For the text-containing cell, return its midpoint in [X, Y] coordinate format. 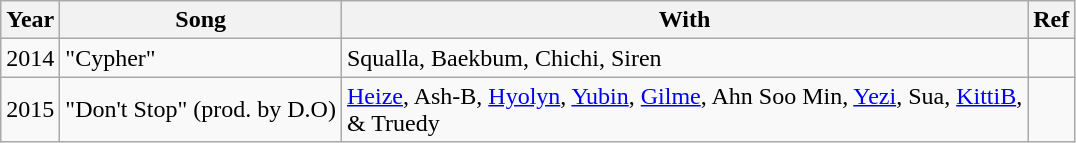
Song [201, 20]
2014 [30, 58]
Ref [1052, 20]
"Cypher" [201, 58]
Squalla, Baekbum, Chichi, Siren [684, 58]
With [684, 20]
Year [30, 20]
"Don't Stop" (prod. by D.O) [201, 110]
2015 [30, 110]
Heize, Ash-B, Hyolyn, Yubin, Gilme, Ahn Soo Min, Yezi, Sua, KittiB,& Truedy [684, 110]
